Output the (x, y) coordinate of the center of the cell containing the given text.  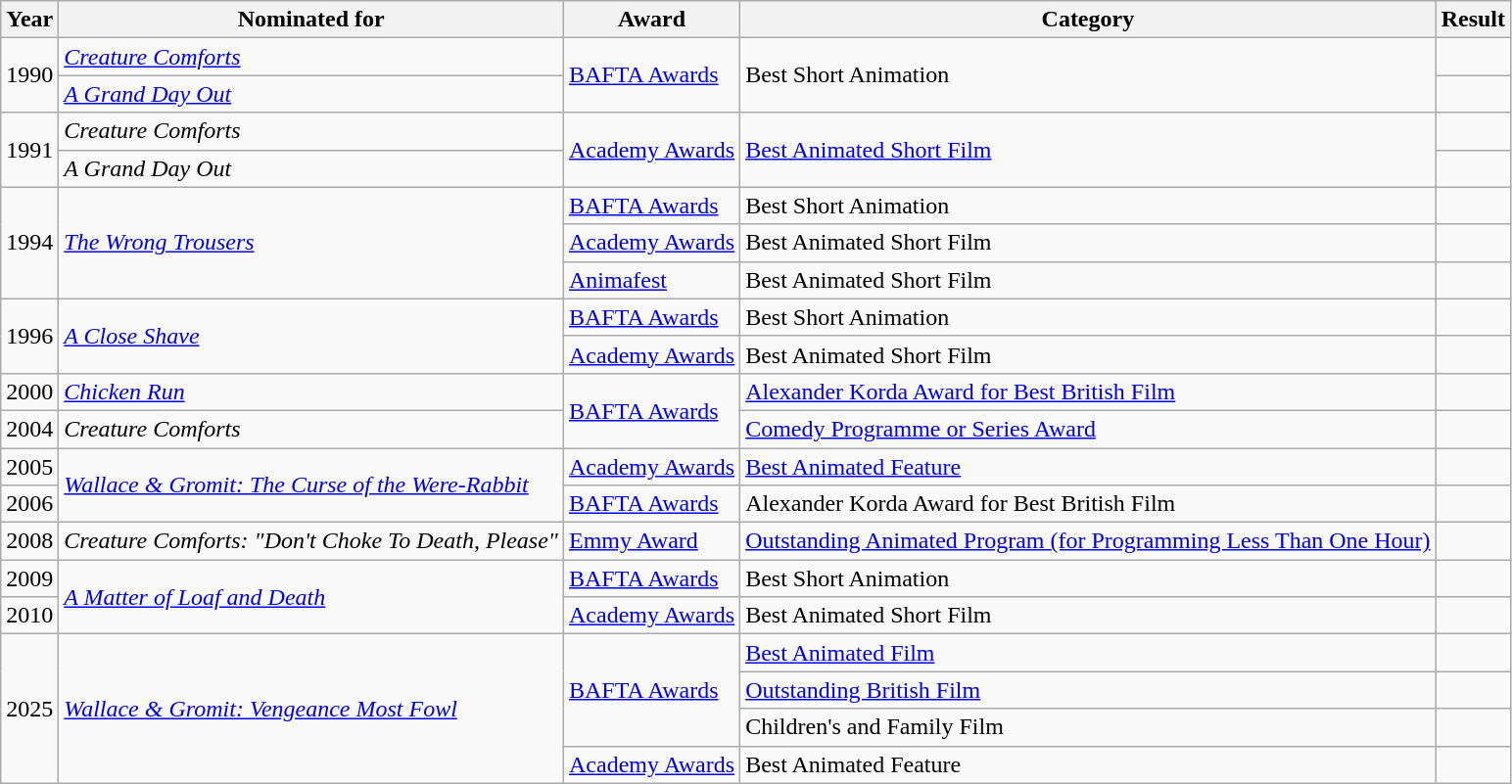
Nominated for (311, 20)
A Close Shave (311, 336)
Children's and Family Film (1089, 727)
2006 (29, 504)
2008 (29, 541)
The Wrong Trousers (311, 243)
Animafest (651, 280)
1990 (29, 75)
Chicken Run (311, 392)
2005 (29, 467)
2009 (29, 578)
Wallace & Gromit: Vengeance Most Fowl (311, 709)
Outstanding British Film (1089, 690)
2000 (29, 392)
Year (29, 20)
Result (1473, 20)
Award (651, 20)
2004 (29, 429)
A Matter of Loaf and Death (311, 597)
Comedy Programme or Series Award (1089, 429)
Outstanding Animated Program (for Programming Less Than One Hour) (1089, 541)
Best Animated Film (1089, 653)
Creature Comforts: "Don't Choke To Death, Please" (311, 541)
Category (1089, 20)
1991 (29, 150)
Wallace & Gromit: The Curse of the Were-Rabbit (311, 485)
2025 (29, 709)
1996 (29, 336)
1994 (29, 243)
2010 (29, 616)
Emmy Award (651, 541)
